Extract the [x, y] coordinate from the center of the cell holding the provided text.  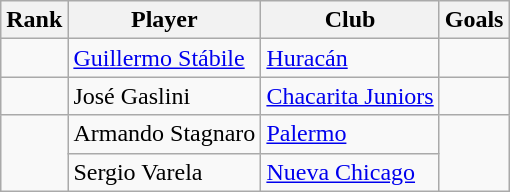
Chacarita Juniors [350, 96]
Player [164, 20]
Palermo [350, 134]
Nueva Chicago [350, 172]
Guillermo Stábile [164, 58]
Huracán [350, 58]
Goals [474, 20]
Rank [34, 20]
Sergio Varela [164, 172]
Armando Stagnaro [164, 134]
Club [350, 20]
José Gaslini [164, 96]
